Identify which cell holds the provided text, then report its (x, y) central coordinate. 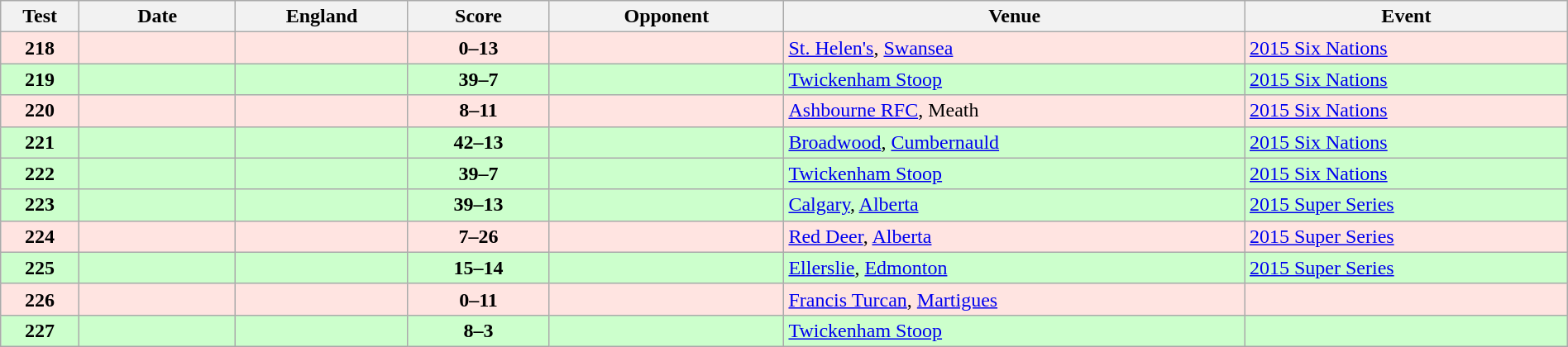
220 (40, 111)
42–13 (478, 142)
Test (40, 17)
8–3 (478, 330)
227 (40, 330)
226 (40, 299)
221 (40, 142)
Francis Turcan, Martigues (1015, 299)
225 (40, 268)
Event (1406, 17)
224 (40, 236)
Ashbourne RFC, Meath (1015, 111)
Venue (1015, 17)
218 (40, 48)
Ellerslie, Edmonton (1015, 268)
Date (157, 17)
223 (40, 205)
15–14 (478, 268)
Opponent (667, 17)
0–11 (478, 299)
Score (478, 17)
St. Helen's, Swansea (1015, 48)
0–13 (478, 48)
Red Deer, Alberta (1015, 236)
England (322, 17)
7–26 (478, 236)
219 (40, 79)
8–11 (478, 111)
Calgary, Alberta (1015, 205)
Broadwood, Cumbernauld (1015, 142)
39–13 (478, 205)
222 (40, 173)
